Detect which cell encompasses the target text, then output its [x, y] center coordinate. 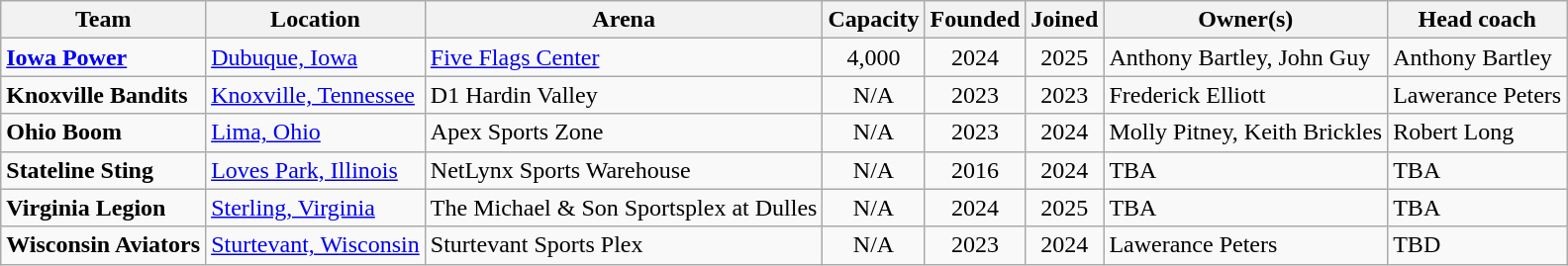
Head coach [1477, 20]
Wisconsin Aviators [103, 245]
Stateline Sting [103, 170]
NetLynx Sports Warehouse [624, 170]
Iowa Power [103, 57]
Virginia Legion [103, 208]
Joined [1065, 20]
TBD [1477, 245]
The Michael & Son Sportsplex at Dulles [624, 208]
Anthony Bartley [1477, 57]
Location [316, 20]
Robert Long [1477, 133]
Sterling, Virginia [316, 208]
Frederick Elliott [1245, 95]
Knoxville Bandits [103, 95]
2016 [975, 170]
Five Flags Center [624, 57]
Lima, Ohio [316, 133]
Anthony Bartley, John Guy [1245, 57]
Molly Pitney, Keith Brickles [1245, 133]
Sturtevant, Wisconsin [316, 245]
4,000 [873, 57]
Ohio Boom [103, 133]
Apex Sports Zone [624, 133]
Arena [624, 20]
Owner(s) [1245, 20]
Founded [975, 20]
D1 Hardin Valley [624, 95]
Capacity [873, 20]
Knoxville, Tennessee [316, 95]
Loves Park, Illinois [316, 170]
Team [103, 20]
Dubuque, Iowa [316, 57]
Sturtevant Sports Plex [624, 245]
